Locate the cell with the specified text and output its (X, Y) center coordinate. 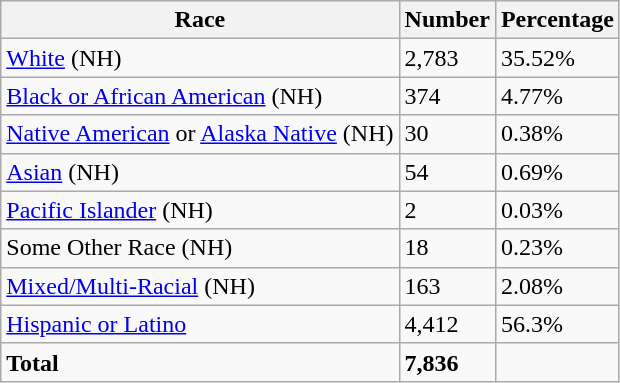
Mixed/Multi-Racial (NH) (200, 286)
Native American or Alaska Native (NH) (200, 134)
2.08% (557, 286)
4.77% (557, 96)
0.23% (557, 248)
Asian (NH) (200, 172)
7,836 (447, 362)
54 (447, 172)
0.03% (557, 210)
56.3% (557, 324)
30 (447, 134)
2,783 (447, 58)
35.52% (557, 58)
4,412 (447, 324)
Hispanic or Latino (200, 324)
Number (447, 20)
0.38% (557, 134)
Pacific Islander (NH) (200, 210)
Race (200, 20)
Total (200, 362)
374 (447, 96)
2 (447, 210)
White (NH) (200, 58)
Percentage (557, 20)
0.69% (557, 172)
Some Other Race (NH) (200, 248)
18 (447, 248)
Black or African American (NH) (200, 96)
163 (447, 286)
